Output the (X, Y) coordinate of the center of the cell containing the given text.  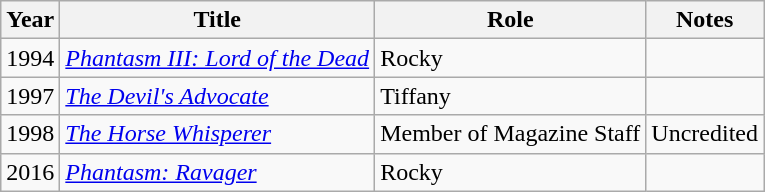
1997 (30, 96)
Notes (705, 20)
Phantasm III: Lord of the Dead (218, 58)
Role (510, 20)
Year (30, 20)
Tiffany (510, 96)
Uncredited (705, 134)
2016 (30, 172)
Phantasm: Ravager (218, 172)
1994 (30, 58)
The Horse Whisperer (218, 134)
1998 (30, 134)
The Devil's Advocate (218, 96)
Title (218, 20)
Member of Magazine Staff (510, 134)
